Determine the (x, y) coordinate at the center of the cell enclosing the given text.  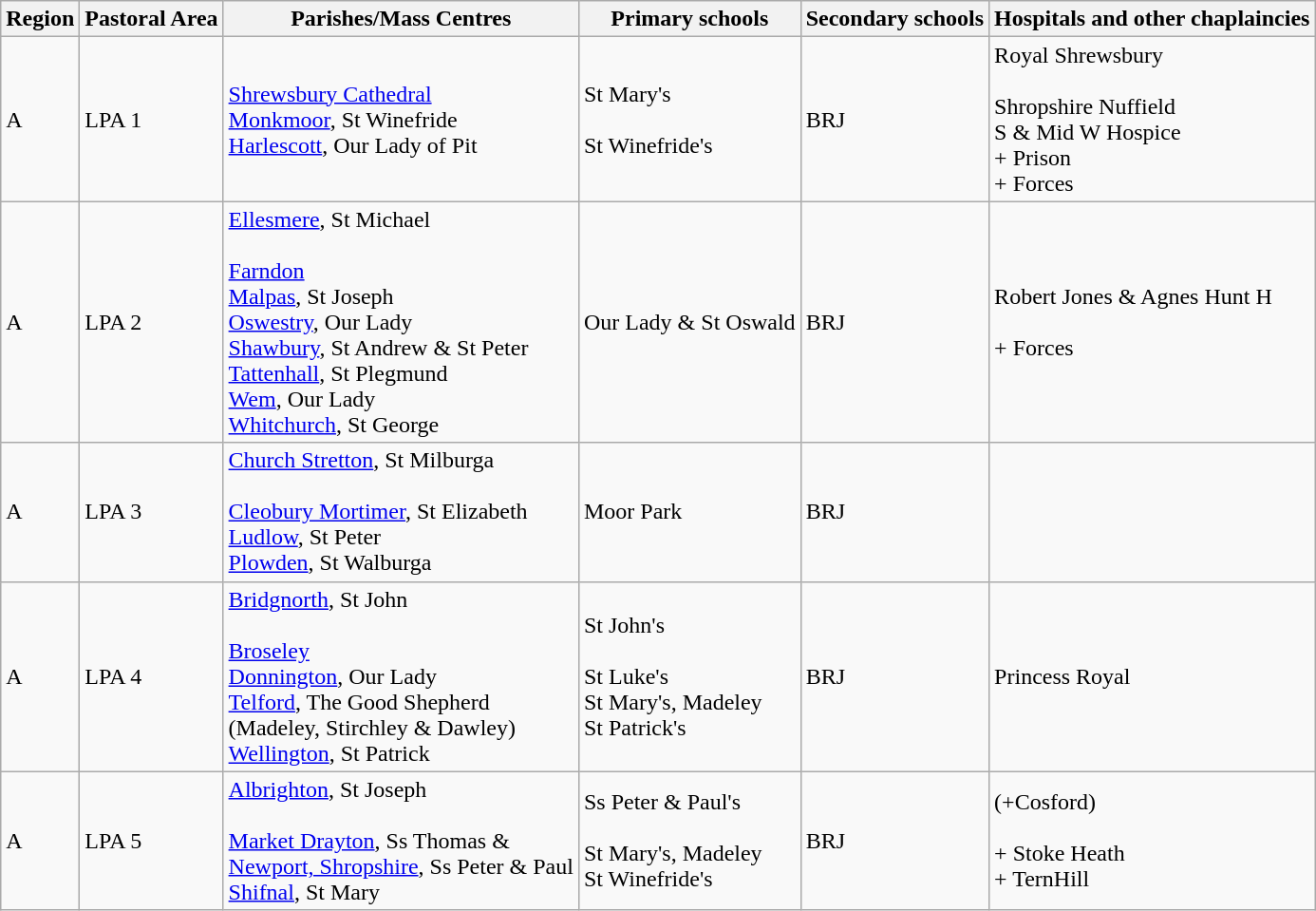
St John's St Luke's St Mary's, Madeley St Patrick's (689, 676)
Robert Jones & Agnes Hunt H + Forces (1153, 322)
Ss Peter & Paul'sSt Mary's, Madeley St Winefride's (689, 841)
LPA 4 (152, 676)
Moor Park (689, 512)
Primary schools (689, 19)
LPA 5 (152, 841)
LPA 3 (152, 512)
LPA 2 (152, 322)
Hospitals and other chaplaincies (1153, 19)
(+Cosford)+ Stoke Heath + TernHill (1153, 841)
Our Lady & St Oswald (689, 322)
Parishes/Mass Centres (401, 19)
Bridgnorth, St John Broseley Donnington, Our Lady Telford, The Good Shepherd (Madeley, Stirchley & Dawley) Wellington, St Patrick (401, 676)
Pastoral Area (152, 19)
Royal Shrewsbury Shropshire Nuffield S & Mid W Hospice + Prison + Forces (1153, 120)
LPA 1 (152, 120)
Region (40, 19)
St Mary's St Winefride's (689, 120)
Albrighton, St JosephMarket Drayton, Ss Thomas & Newport, Shropshire, Ss Peter & Paul Shifnal, St Mary (401, 841)
Princess Royal (1153, 676)
Church Stretton, St Milburga Cleobury Mortimer, St Elizabeth Ludlow, St Peter Plowden, St Walburga (401, 512)
Shrewsbury CathedralMonkmoor, St Winefride Harlescott, Our Lady of Pit (401, 120)
Secondary schools (894, 19)
